Capture the cell that displays the provided text and extract its [X, Y] central coordinate. 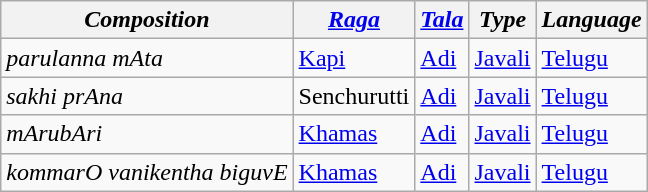
sakhi prAna [147, 96]
mArubAri [147, 134]
parulanna mAta [147, 58]
Type [502, 20]
Raga [354, 20]
Tala [442, 20]
kommarO vanikentha biguvE [147, 172]
Language [592, 20]
Composition [147, 20]
Kapi [354, 58]
Senchurutti [354, 96]
